Determine the (X, Y) coordinate at the center of the cell enclosing the given text.  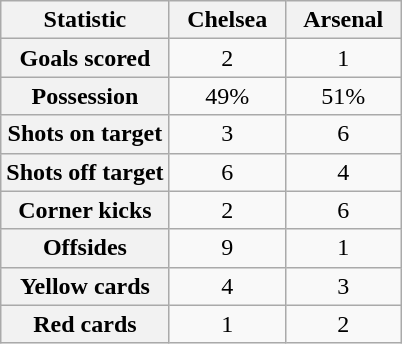
Red cards (85, 324)
51% (343, 96)
Arsenal (343, 20)
Possession (85, 96)
Goals scored (85, 58)
49% (227, 96)
9 (227, 248)
Yellow cards (85, 286)
Shots on target (85, 134)
Chelsea (227, 20)
Corner kicks (85, 210)
Shots off target (85, 172)
Statistic (85, 20)
Offsides (85, 248)
